Identify which cell holds the provided text, then report its [x, y] central coordinate. 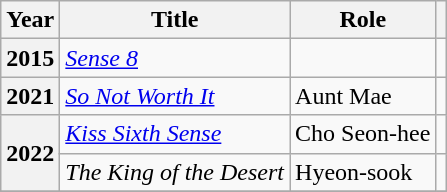
Title [175, 20]
Hyeon-sook [363, 172]
Sense 8 [175, 58]
Cho Seon-hee [363, 134]
The King of the Desert [175, 172]
Role [363, 20]
2021 [30, 96]
2022 [30, 153]
So Not Worth It [175, 96]
2015 [30, 58]
Year [30, 20]
Aunt Mae [363, 96]
Kiss Sixth Sense [175, 134]
